For the text-containing cell, return its midpoint in (x, y) coordinate format. 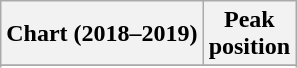
Peakposition (249, 34)
Chart (2018–2019) (102, 34)
